Search for the cell housing the specified text and yield its (x, y) center coordinate. 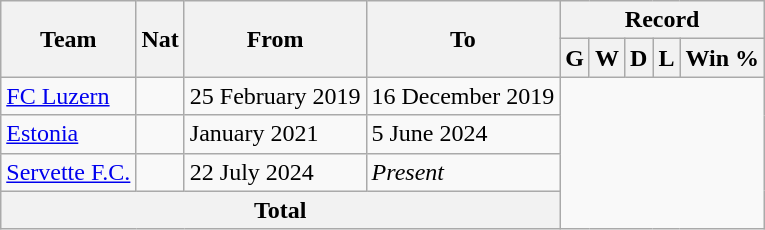
Estonia (68, 134)
W (606, 58)
Win % (722, 58)
G (575, 58)
Present (463, 172)
To (463, 39)
25 February 2019 (275, 96)
Team (68, 39)
January 2021 (275, 134)
Servette F.C. (68, 172)
5 June 2024 (463, 134)
Record (662, 20)
D (638, 58)
Total (280, 210)
Nat (160, 39)
From (275, 39)
22 July 2024 (275, 172)
L (666, 58)
FC Luzern (68, 96)
16 December 2019 (463, 96)
